Locate the cell with the specified text and output its [X, Y] center coordinate. 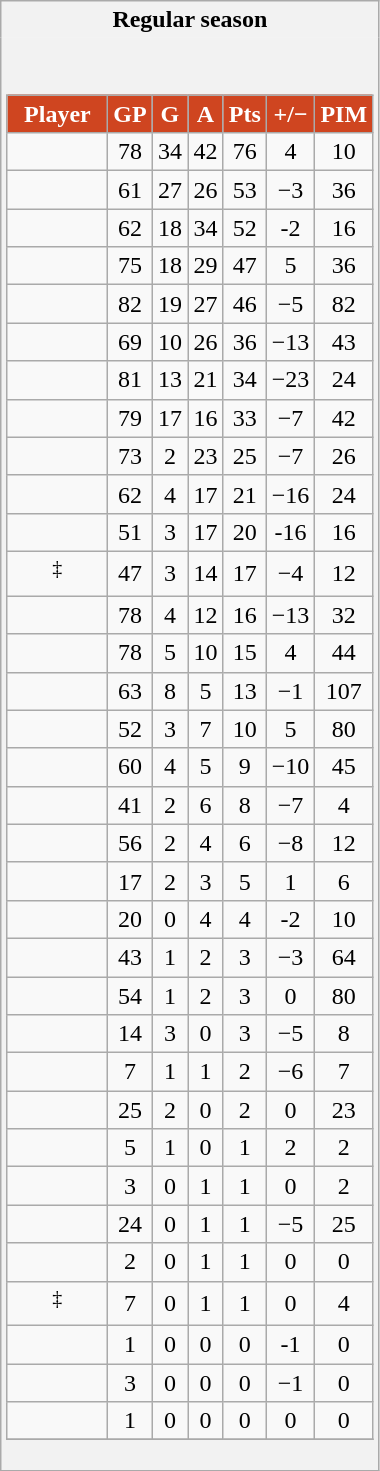
−10 [290, 767]
60 [130, 767]
32 [344, 615]
44 [344, 653]
73 [130, 456]
−23 [290, 380]
69 [130, 342]
−8 [290, 843]
29 [206, 266]
19 [170, 304]
79 [130, 418]
61 [130, 190]
45 [344, 767]
53 [244, 190]
Regular season [190, 20]
9 [244, 767]
46 [244, 304]
56 [130, 843]
A [206, 114]
15 [244, 653]
Pts [244, 114]
81 [130, 380]
41 [130, 805]
51 [130, 532]
−16 [290, 494]
63 [130, 691]
33 [244, 418]
75 [130, 266]
+/− [290, 114]
G [170, 114]
−6 [290, 1072]
54 [130, 996]
64 [344, 957]
PIM [344, 114]
-16 [290, 532]
-1 [290, 1345]
GP [130, 114]
107 [344, 691]
76 [244, 152]
−4 [290, 574]
Player [58, 114]
